Search for the cell housing the specified text and yield its (X, Y) center coordinate. 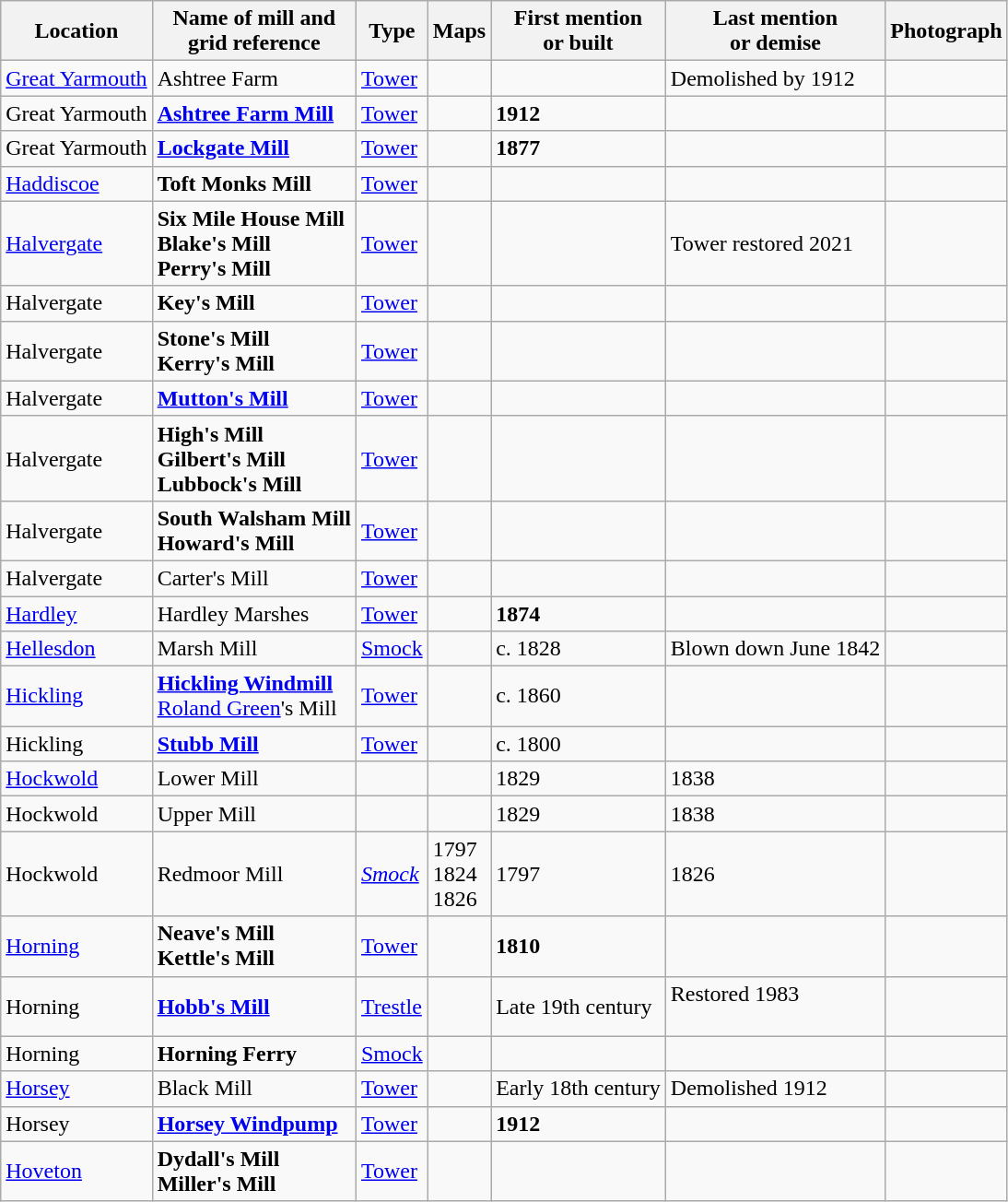
Key's Mill (254, 303)
Demolished 1912 (775, 1089)
Mutton's Mill (254, 398)
1874 (579, 613)
First mentionor built (579, 31)
Ashtree Farm (254, 78)
South Walsham MillHoward's Mill (254, 531)
179718241826 (459, 874)
Stone's MillKerry's Mill (254, 350)
Tower restored 2021 (775, 243)
Hardley (76, 613)
Blown down June 1842 (775, 649)
Late 19th century (579, 1007)
Marsh Mill (254, 649)
Six Mile House MillBlake's MillPerry's Mill (254, 243)
Location (76, 31)
Hobb's Mill (254, 1007)
Trestle (392, 1007)
Early 18th century (579, 1089)
Lower Mill (254, 779)
Ashtree Farm Mill (254, 113)
1797 (579, 874)
1877 (579, 148)
Haddiscoe (76, 183)
1826 (775, 874)
Upper Mill (254, 814)
Horsey Windpump (254, 1124)
Hoveton (76, 1171)
Carter's Mill (254, 578)
Dydall's MillMiller's Mill (254, 1171)
c. 1860 (579, 697)
High's MillGilbert's MillLubbock's Mill (254, 458)
Toft Monks Mill (254, 183)
Photograph (946, 31)
Neave's MillKettle's Mill (254, 946)
Black Mill (254, 1089)
Hardley Marshes (254, 613)
Lockgate Mill (254, 148)
Horning Ferry (254, 1054)
1810 (579, 946)
Type (392, 31)
Restored 1983 (775, 1007)
c. 1828 (579, 649)
Hickling WindmillRoland Green's Mill (254, 697)
Stubb Mill (254, 744)
Redmoor Mill (254, 874)
c. 1800 (579, 744)
Name of mill andgrid reference (254, 31)
Maps (459, 31)
Hellesdon (76, 649)
Last mention or demise (775, 31)
Demolished by 1912 (775, 78)
